Extract the (X, Y) coordinate from the center of the cell holding the provided text.  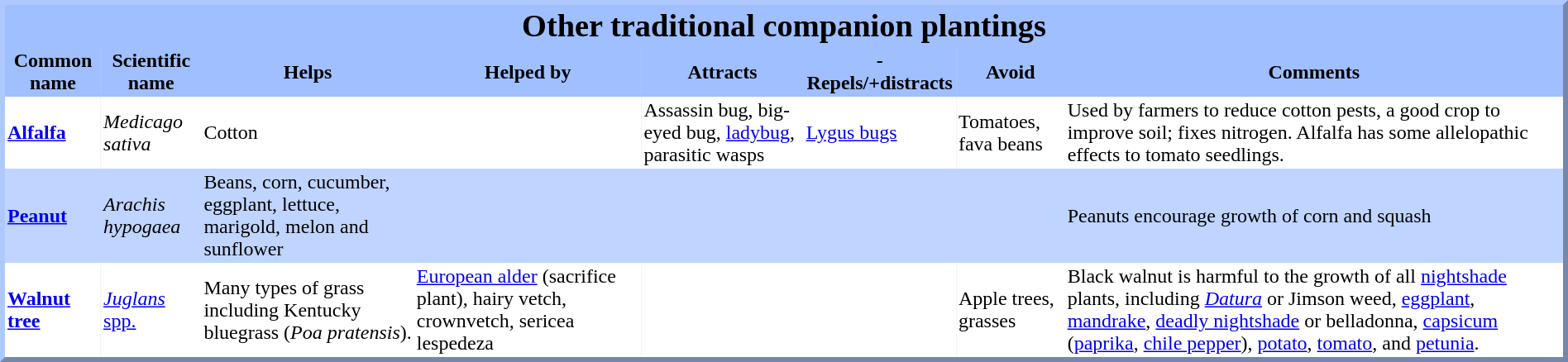
Many types of grass including Kentucky bluegrass (Poa pratensis). (308, 310)
Scientific name (151, 72)
Other traditional companion plantings (784, 26)
Apple trees, grasses (1011, 310)
Peanuts encourage growth of corn and squash (1314, 216)
Attracts (722, 72)
Beans, corn, cucumber, eggplant, lettuce, marigold, melon and sunflower (308, 216)
Medicago sativa (151, 132)
Used by farmers to reduce cotton pests, a good crop to improve soil; fixes nitrogen. Alfalfa has some allelopathic effects to tomato seedlings. (1314, 132)
Avoid (1011, 72)
Arachis hypogaea (151, 216)
Common name (53, 72)
Comments (1314, 72)
Assassin bug, big-eyed bug, ladybug, parasitic wasps (722, 132)
Alfalfa (53, 132)
Helped by (528, 72)
Helps (308, 72)
European alder (sacrifice plant), hairy vetch, crownvetch, sericea lespedeza (528, 310)
-Repels/+distracts (880, 72)
Lygus bugs (880, 132)
Cotton (308, 132)
Walnut tree (53, 310)
Tomatoes, fava beans (1011, 132)
Peanut (53, 216)
Juglans spp. (151, 310)
